Determine the [x, y] coordinate at the center of the cell enclosing the given text.  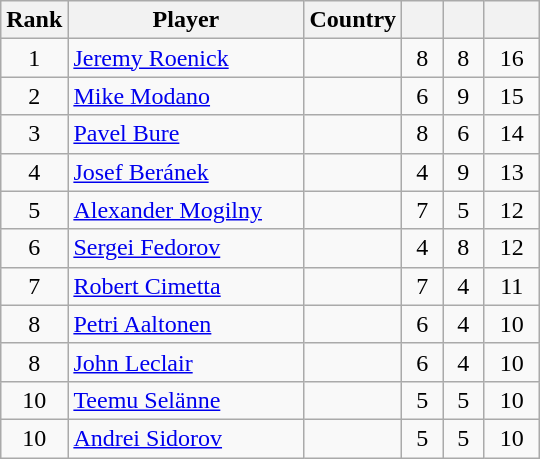
15 [512, 96]
Sergei Fedorov [186, 248]
3 [34, 134]
Alexander Mogilny [186, 210]
11 [512, 286]
1 [34, 58]
Pavel Bure [186, 134]
Teemu Selänne [186, 400]
Josef Beránek [186, 172]
John Leclair [186, 362]
Mike Modano [186, 96]
Andrei Sidorov [186, 438]
Player [186, 20]
Country [353, 20]
13 [512, 172]
Rank [34, 20]
Petri Aaltonen [186, 324]
16 [512, 58]
2 [34, 96]
Jeremy Roenick [186, 58]
14 [512, 134]
Robert Cimetta [186, 286]
